Locate the cell with the specified text and output its (X, Y) center coordinate. 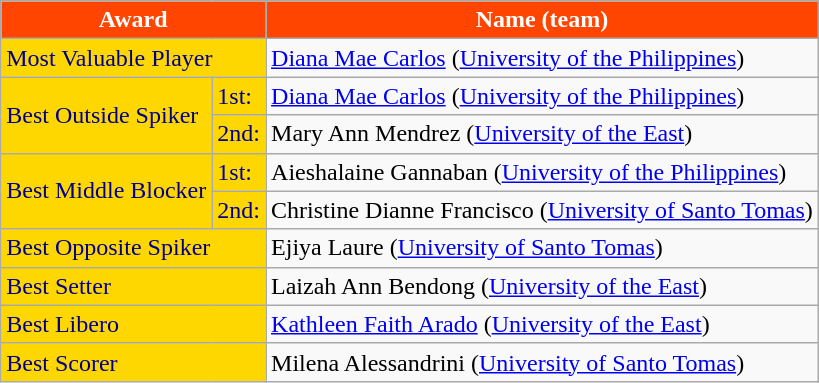
Best Setter (134, 286)
Milena Alessandrini (University of Santo Tomas) (542, 362)
Christine Dianne Francisco (University of Santo Tomas) (542, 210)
Aieshalaine Gannaban (University of the Philippines) (542, 172)
Ejiya Laure (University of Santo Tomas) (542, 248)
Best Scorer (134, 362)
Kathleen Faith Arado (University of the East) (542, 324)
Best Opposite Spiker (134, 248)
Best Libero (134, 324)
Mary Ann Mendrez (University of the East) (542, 134)
Best Outside Spiker (106, 115)
Award (134, 20)
Most Valuable Player (134, 58)
Laizah Ann Bendong (University of the East) (542, 286)
Name (team) (542, 20)
Best Middle Blocker (106, 191)
